Scan for the cell matching the given text and deliver its (X, Y) coordinate at center. 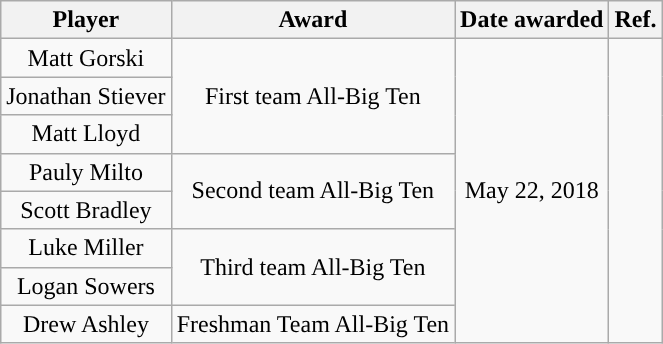
Third team All-Big Ten (312, 267)
Jonathan Stiever (86, 96)
Freshman Team All-Big Ten (312, 324)
Ref. (636, 20)
Date awarded (532, 20)
Second team All-Big Ten (312, 191)
Player (86, 20)
May 22, 2018 (532, 191)
Logan Sowers (86, 286)
Pauly Milto (86, 172)
Drew Ashley (86, 324)
First team All-Big Ten (312, 96)
Matt Gorski (86, 58)
Luke Miller (86, 248)
Award (312, 20)
Scott Bradley (86, 210)
Matt Lloyd (86, 134)
